Return [X, Y] of the center of cell containing provided text 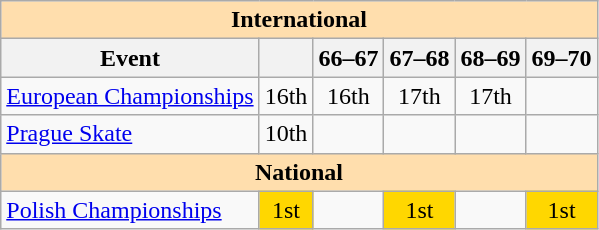
67–68 [420, 58]
Polish Championships [130, 210]
68–69 [490, 58]
International [299, 20]
66–67 [348, 58]
European Championships [130, 96]
Event [130, 58]
National [299, 172]
69–70 [562, 58]
10th [286, 134]
Prague Skate [130, 134]
